Search for the cell housing the specified text and yield its (X, Y) center coordinate. 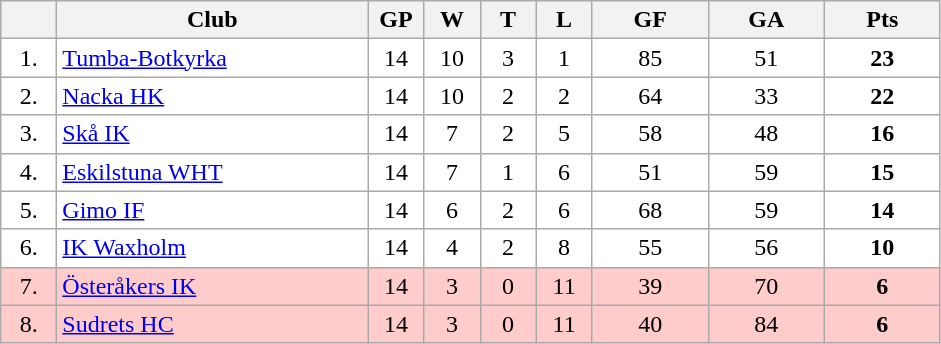
Pts (882, 20)
L (564, 20)
W (452, 20)
39 (650, 286)
3. (29, 134)
Club (212, 20)
Gimo IF (212, 210)
23 (882, 58)
48 (766, 134)
85 (650, 58)
T (508, 20)
Sudrets HC (212, 324)
Skå IK (212, 134)
Österåkers IK (212, 286)
33 (766, 96)
8. (29, 324)
IK Waxholm (212, 248)
5. (29, 210)
4 (452, 248)
Eskilstuna WHT (212, 172)
64 (650, 96)
22 (882, 96)
2. (29, 96)
6. (29, 248)
GA (766, 20)
55 (650, 248)
58 (650, 134)
7. (29, 286)
5 (564, 134)
4. (29, 172)
Tumba-Botkyrka (212, 58)
8 (564, 248)
1. (29, 58)
56 (766, 248)
GP (396, 20)
15 (882, 172)
40 (650, 324)
GF (650, 20)
84 (766, 324)
Nacka HK (212, 96)
16 (882, 134)
70 (766, 286)
68 (650, 210)
